Determine the [X, Y] coordinate at the center of the cell enclosing the given text.  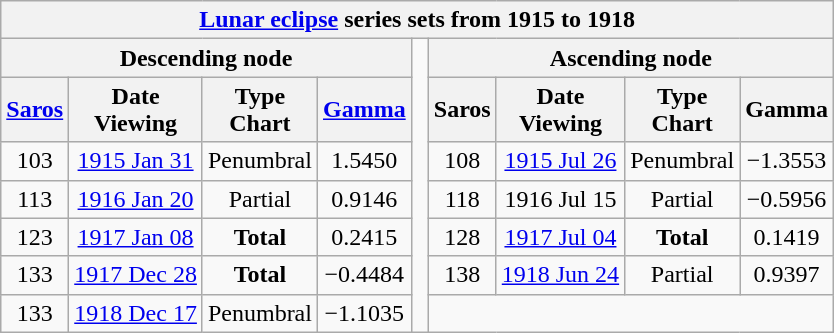
0.9146 [364, 199]
0.1419 [787, 237]
118 [462, 199]
1915 Jan 31 [136, 161]
1916 Jan 20 [136, 199]
123 [35, 237]
−1.1035 [364, 313]
1917 Jan 08 [136, 237]
1918 Dec 17 [136, 313]
113 [35, 199]
Descending node [206, 58]
0.2415 [364, 237]
1.5450 [364, 161]
1916 Jul 15 [560, 199]
−0.4484 [364, 275]
−0.5956 [787, 199]
1917 Jul 04 [560, 237]
Ascending node [630, 58]
128 [462, 237]
1915 Jul 26 [560, 161]
Lunar eclipse series sets from 1915 to 1918 [418, 20]
1917 Dec 28 [136, 275]
0.9397 [787, 275]
138 [462, 275]
−1.3553 [787, 161]
1918 Jun 24 [560, 275]
103 [35, 161]
108 [462, 161]
